Return the (x, y) coordinate for the center point of the cell that contains the specified text.  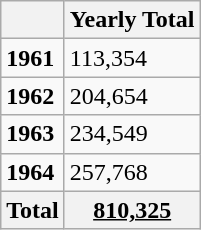
257,768 (132, 172)
113,354 (132, 58)
204,654 (132, 96)
1964 (33, 172)
Yearly Total (132, 20)
1963 (33, 134)
810,325 (132, 210)
234,549 (132, 134)
1961 (33, 58)
Total (33, 210)
1962 (33, 96)
